Return the (X, Y) coordinate for the center point of the cell that contains the specified text.  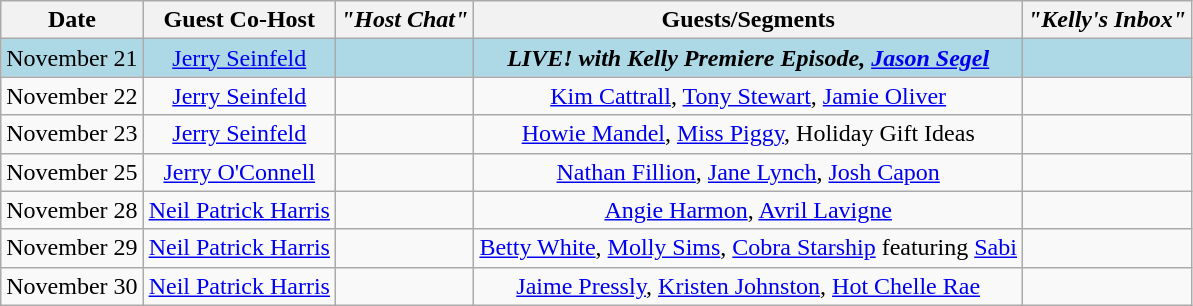
Date (72, 20)
November 29 (72, 248)
Nathan Fillion, Jane Lynch, Josh Capon (748, 172)
"Host Chat" (404, 20)
November 28 (72, 210)
November 30 (72, 286)
Howie Mandel, Miss Piggy, Holiday Gift Ideas (748, 134)
November 22 (72, 96)
Kim Cattrall, Tony Stewart, Jamie Oliver (748, 96)
Jerry O'Connell (239, 172)
LIVE! with Kelly Premiere Episode, Jason Segel (748, 58)
November 21 (72, 58)
Angie Harmon, Avril Lavigne (748, 210)
Guests/Segments (748, 20)
Jaime Pressly, Kristen Johnston, Hot Chelle Rae (748, 286)
November 23 (72, 134)
November 25 (72, 172)
"Kelly's Inbox" (1106, 20)
Betty White, Molly Sims, Cobra Starship featuring Sabi (748, 248)
Guest Co-Host (239, 20)
